Search for the cell housing the specified text and yield its (X, Y) center coordinate. 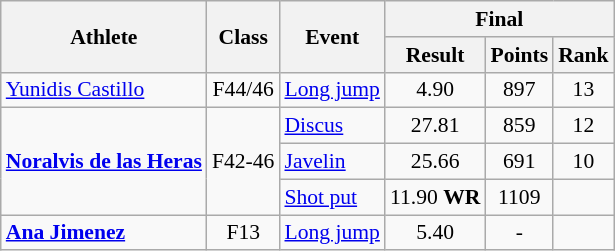
F13 (243, 233)
Rank (584, 55)
Shot put (332, 197)
- (519, 233)
4.90 (435, 90)
F44/46 (243, 90)
859 (519, 126)
F42-46 (243, 162)
Athlete (104, 36)
13 (584, 90)
5.40 (435, 233)
Points (519, 55)
27.81 (435, 126)
897 (519, 90)
12 (584, 126)
Result (435, 55)
691 (519, 162)
Class (243, 36)
Yunidis Castillo (104, 90)
1109 (519, 197)
10 (584, 162)
Event (332, 36)
25.66 (435, 162)
Final (500, 19)
Noralvis de las Heras (104, 162)
Ana Jimenez (104, 233)
Javelin (332, 162)
Discus (332, 126)
11.90 WR (435, 197)
